Output the (X, Y) coordinate of the center of the cell containing the given text.  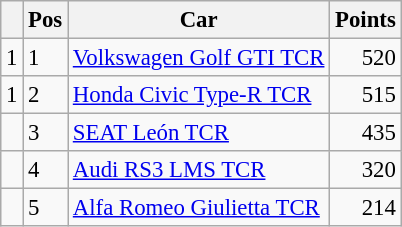
SEAT León TCR (199, 133)
2 (46, 95)
520 (366, 58)
Car (199, 20)
Points (366, 20)
Alfa Romeo Giulietta TCR (199, 208)
515 (366, 95)
435 (366, 133)
Pos (46, 20)
214 (366, 208)
Audi RS3 LMS TCR (199, 170)
5 (46, 208)
Volkswagen Golf GTI TCR (199, 58)
4 (46, 170)
Honda Civic Type-R TCR (199, 95)
3 (46, 133)
320 (366, 170)
